Determine the [x, y] coordinate at the center of the cell enclosing the given text.  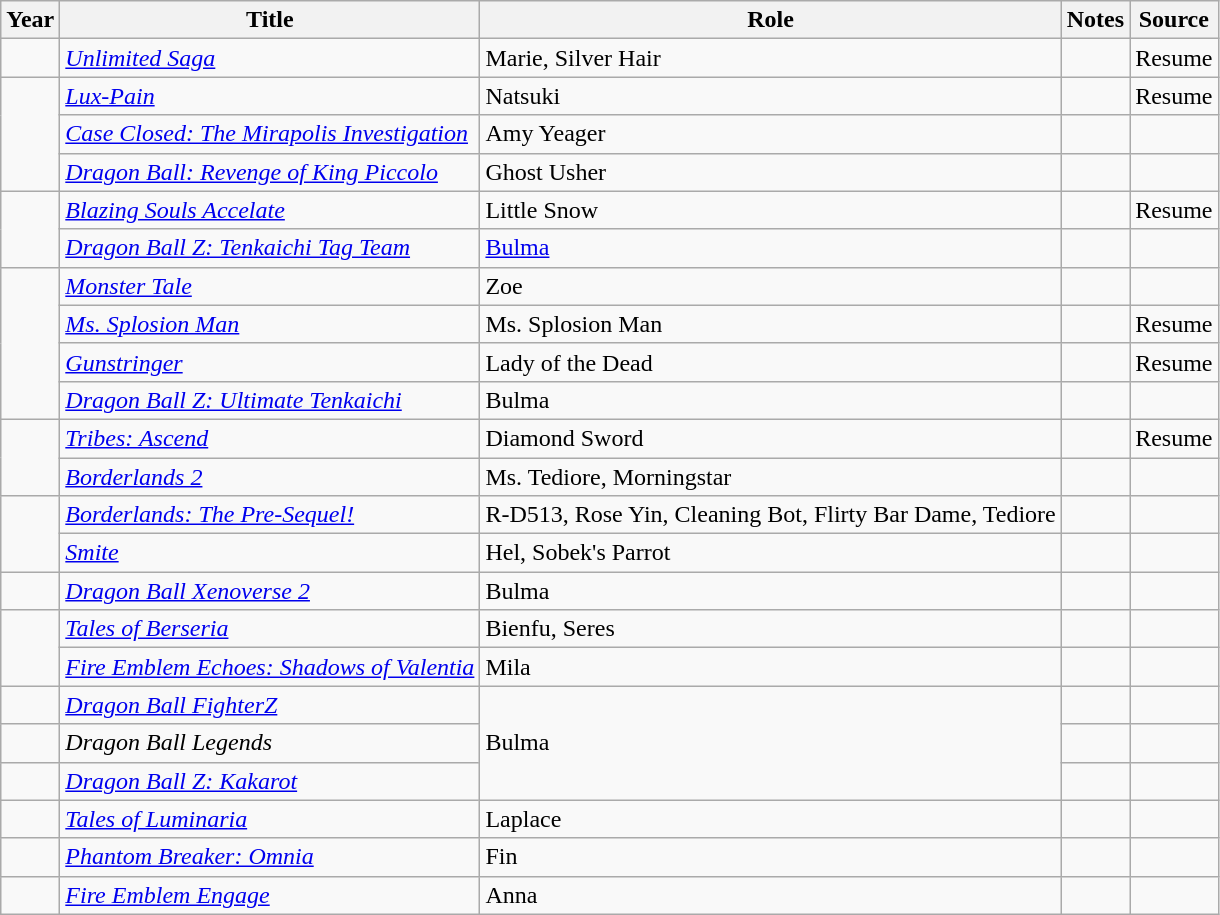
Dragon Ball FighterZ [270, 705]
Source [1174, 20]
Dragon Ball Legends [270, 743]
Year [30, 20]
Smite [270, 553]
Lady of the Dead [770, 362]
Dragon Ball Xenoverse 2 [270, 591]
Dragon Ball Z: Ultimate Tenkaichi [270, 400]
Bienfu, Seres [770, 629]
Diamond Sword [770, 438]
Dragon Ball: Revenge of King Piccolo [270, 172]
Anna [770, 895]
Ms. Tediore, Morningstar [770, 477]
Zoe [770, 286]
Mila [770, 667]
Borderlands: The Pre-Sequel! [270, 515]
Ghost Usher [770, 172]
Role [770, 20]
Gunstringer [270, 362]
Fire Emblem Echoes: Shadows of Valentia [270, 667]
R-D513, Rose Yin, Cleaning Bot, Flirty Bar Dame, Tediore [770, 515]
Phantom Breaker: Omnia [270, 857]
Case Closed: The Mirapolis Investigation [270, 134]
Marie, Silver Hair [770, 58]
Fire Emblem Engage [270, 895]
Blazing Souls Accelate [270, 210]
Unlimited Saga [270, 58]
Dragon Ball Z: Tenkaichi Tag Team [270, 248]
Tales of Berseria [270, 629]
Amy Yeager [770, 134]
Notes [1095, 20]
Hel, Sobek's Parrot [770, 553]
Tribes: Ascend [270, 438]
Tales of Luminaria [270, 819]
Laplace [770, 819]
Natsuki [770, 96]
Dragon Ball Z: Kakarot [270, 781]
Lux-Pain [270, 96]
Borderlands 2 [270, 477]
Little Snow [770, 210]
Fin [770, 857]
Title [270, 20]
Monster Tale [270, 286]
